Return (X, Y) of the center of cell containing provided text 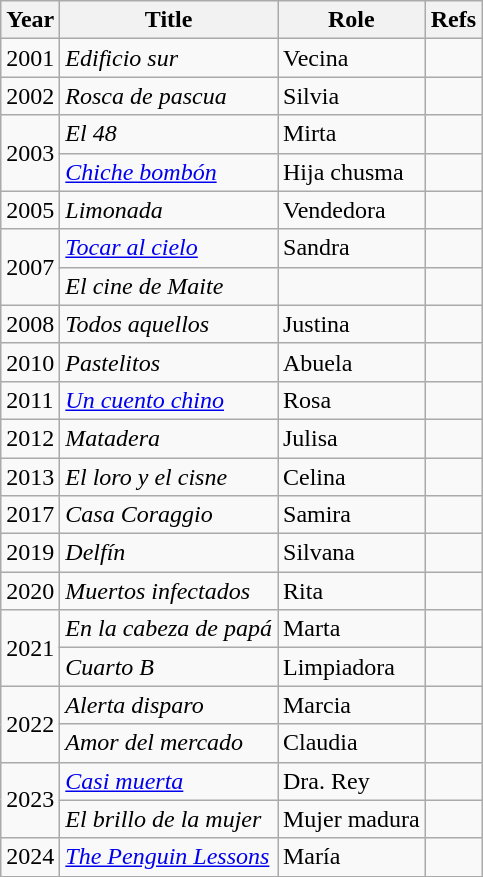
Matadera (169, 438)
Vecina (352, 58)
2021 (30, 648)
Samira (352, 515)
Mujer madura (352, 819)
Un cuento chino (169, 400)
Refs (453, 20)
Hija chusma (352, 172)
2023 (30, 800)
Marcia (352, 705)
Tocar al cielo (169, 248)
2007 (30, 267)
Todos aquellos (169, 324)
2020 (30, 591)
Silvana (352, 553)
Abuela (352, 362)
Dra. Rey (352, 781)
Pastelitos (169, 362)
Cuarto B (169, 667)
2017 (30, 515)
Mirta (352, 134)
2003 (30, 153)
2011 (30, 400)
Rosa (352, 400)
Silvia (352, 96)
Amor del mercado (169, 743)
Edificio sur (169, 58)
2008 (30, 324)
El cine de Maite (169, 286)
2013 (30, 477)
Title (169, 20)
Limonada (169, 210)
Delfín (169, 553)
2024 (30, 857)
Sandra (352, 248)
Limpiadora (352, 667)
2019 (30, 553)
Vendedora (352, 210)
The Penguin Lessons (169, 857)
Rosca de pascua (169, 96)
2002 (30, 96)
Chiche bombón (169, 172)
Alerta disparo (169, 705)
2022 (30, 724)
Justina (352, 324)
Role (352, 20)
El brillo de la mujer (169, 819)
El loro y el cisne (169, 477)
Celina (352, 477)
Casa Coraggio (169, 515)
María (352, 857)
Year (30, 20)
2001 (30, 58)
Muertos infectados (169, 591)
Marta (352, 629)
Casi muerta (169, 781)
El 48 (169, 134)
Rita (352, 591)
Julisa (352, 438)
En la cabeza de papá (169, 629)
2012 (30, 438)
Claudia (352, 743)
2010 (30, 362)
2005 (30, 210)
